Output the [x, y] coordinate of the center of the cell containing the given text.  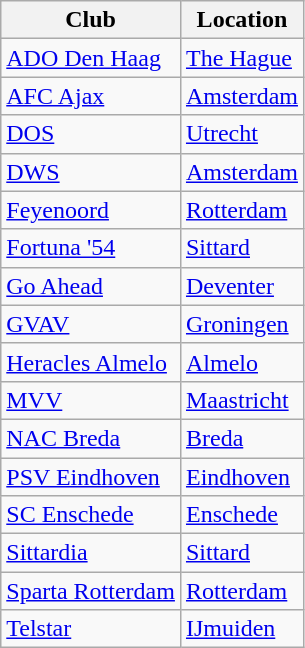
Sparta Rotterdam [91, 591]
IJmuiden [242, 629]
Telstar [91, 629]
Maastricht [242, 400]
Heracles Almelo [91, 362]
PSV Eindhoven [91, 477]
Almelo [242, 362]
Location [242, 20]
Sittardia [91, 553]
DOS [91, 134]
Groningen [242, 324]
Breda [242, 438]
MVV [91, 400]
The Hague [242, 58]
GVAV [91, 324]
Club [91, 20]
Go Ahead [91, 286]
Utrecht [242, 134]
SC Enschede [91, 515]
ADO Den Haag [91, 58]
Eindhoven [242, 477]
Fortuna '54 [91, 248]
Feyenoord [91, 210]
NAC Breda [91, 438]
Deventer [242, 286]
Enschede [242, 515]
DWS [91, 172]
AFC Ajax [91, 96]
